Pinpoint the cell where the given text exists, returning its [x, y] midpoint coordinate. 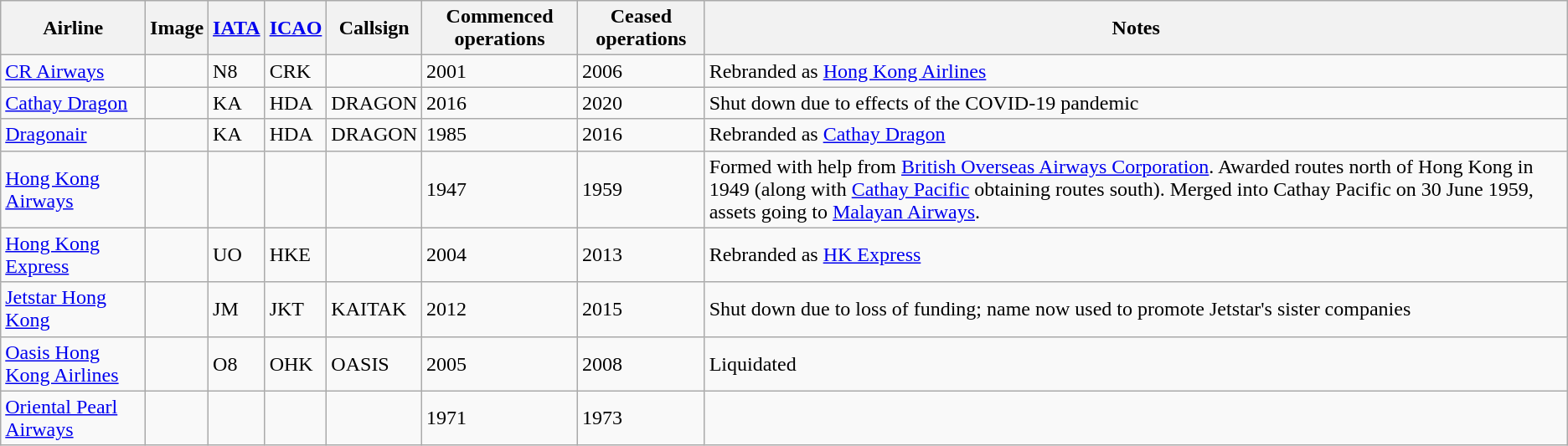
2008 [641, 363]
Commenced operations [500, 28]
2004 [500, 254]
UO [237, 254]
Rebranded as Cathay Dragon [1136, 135]
Rebranded as Hong Kong Airlines [1136, 71]
Airline [74, 28]
2020 [641, 103]
IATA [237, 28]
Jetstar Hong Kong [74, 310]
OASIS [374, 363]
Shut down due to loss of funding; name now used to promote Jetstar's sister companies [1136, 310]
Oriental Pearl Airways [74, 418]
HKE [296, 254]
Shut down due to effects of the COVID-19 pandemic [1136, 103]
N8 [237, 71]
Cathay Dragon [74, 103]
1985 [500, 135]
Notes [1136, 28]
2015 [641, 310]
2005 [500, 363]
Image [178, 28]
JKT [296, 310]
1959 [641, 189]
ICAO [296, 28]
1971 [500, 418]
1947 [500, 189]
Callsign [374, 28]
Ceased operations [641, 28]
Hong Kong Airways [74, 189]
Liquidated [1136, 363]
2006 [641, 71]
JM [237, 310]
Oasis Hong Kong Airlines [74, 363]
2001 [500, 71]
KAITAK [374, 310]
Rebranded as HK Express [1136, 254]
CR Airways [74, 71]
CRK [296, 71]
OHK [296, 363]
1973 [641, 418]
O8 [237, 363]
Hong Kong Express [74, 254]
Dragonair [74, 135]
2012 [500, 310]
2013 [641, 254]
